For the text-containing cell, return its midpoint in [X, Y] coordinate format. 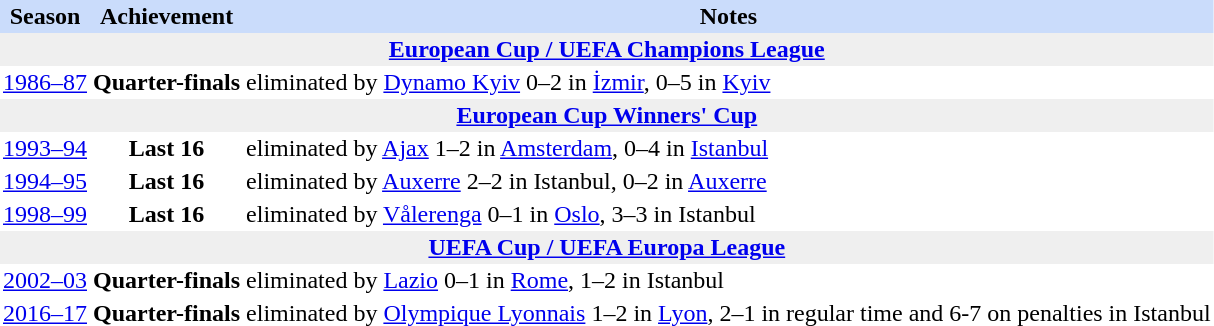
eliminated by Dynamo Kyiv 0–2 in İzmir, 0–5 in Kyiv [728, 82]
UEFA Cup / UEFA Europa League [607, 248]
eliminated by Lazio 0–1 in Rome, 1–2 in Istanbul [728, 280]
1986–87 [45, 82]
Notes [728, 16]
eliminated by Ajax 1–2 in Amsterdam, 0–4 in Istanbul [728, 148]
1998–99 [45, 214]
2002–03 [45, 280]
eliminated by Vålerenga 0–1 in Oslo, 3–3 in Istanbul [728, 214]
Season [45, 16]
1993–94 [45, 148]
1994–95 [45, 182]
European Cup / UEFA Champions League [607, 50]
Achievement [166, 16]
eliminated by Auxerre 2–2 in Istanbul, 0–2 in Auxerre [728, 182]
European Cup Winners' Cup [607, 116]
